Return the [X, Y] coordinate for the center point of the cell that contains the specified text.  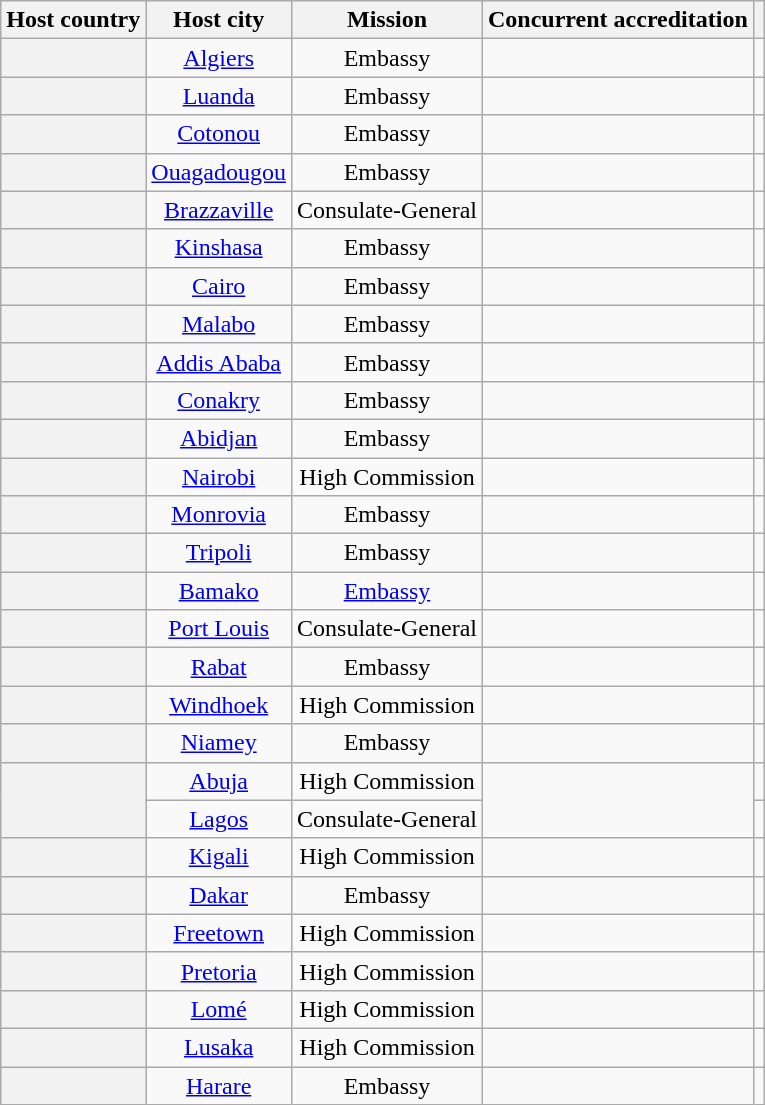
Ouagadougou [219, 172]
Algiers [219, 58]
Host country [74, 20]
Mission [388, 20]
Conakry [219, 400]
Harare [219, 1085]
Brazzaville [219, 210]
Abidjan [219, 438]
Luanda [219, 96]
Port Louis [219, 629]
Malabo [219, 324]
Lomé [219, 1009]
Rabat [219, 667]
Host city [219, 20]
Concurrent accreditation [618, 20]
Tripoli [219, 553]
Niamey [219, 743]
Cairo [219, 286]
Abuja [219, 781]
Lagos [219, 819]
Lusaka [219, 1047]
Monrovia [219, 515]
Nairobi [219, 477]
Kigali [219, 857]
Dakar [219, 895]
Kinshasa [219, 248]
Windhoek [219, 705]
Bamako [219, 591]
Cotonou [219, 134]
Addis Ababa [219, 362]
Pretoria [219, 971]
Freetown [219, 933]
